Extract the [X, Y] coordinate from the center of the cell holding the provided text.  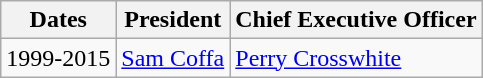
Dates [58, 20]
Perry Crosswhite [356, 58]
1999-2015 [58, 58]
Sam Coffa [173, 58]
Chief Executive Officer [356, 20]
President [173, 20]
